Return the [X, Y] coordinate for the center point of the cell that contains the specified text.  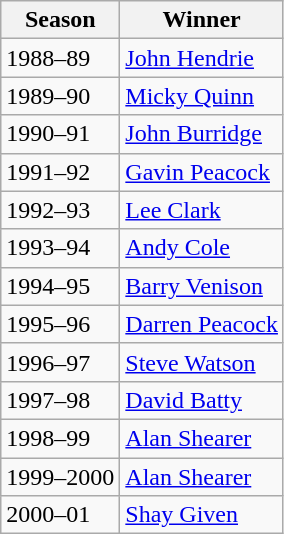
John Hendrie [202, 58]
1990–91 [60, 134]
Micky Quinn [202, 96]
Gavin Peacock [202, 172]
1997–98 [60, 400]
David Batty [202, 400]
John Burridge [202, 134]
Season [60, 20]
1993–94 [60, 248]
1988–89 [60, 58]
1998–99 [60, 438]
2000–01 [60, 515]
1995–96 [60, 324]
Shay Given [202, 515]
1991–92 [60, 172]
Winner [202, 20]
Steve Watson [202, 362]
Barry Venison [202, 286]
Lee Clark [202, 210]
Darren Peacock [202, 324]
1996–97 [60, 362]
Andy Cole [202, 248]
1999–2000 [60, 477]
1992–93 [60, 210]
1989–90 [60, 96]
1994–95 [60, 286]
